For the text-containing cell, return its midpoint in [X, Y] coordinate format. 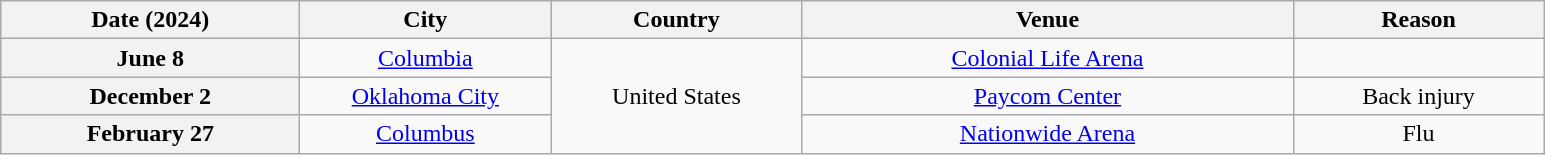
Reason [1418, 20]
Country [676, 20]
Oklahoma City [426, 96]
Back injury [1418, 96]
Nationwide Arena [1048, 134]
Paycom Center [1048, 96]
February 27 [150, 134]
Flu [1418, 134]
Columbus [426, 134]
Columbia [426, 58]
City [426, 20]
Date (2024) [150, 20]
Venue [1048, 20]
United States [676, 96]
June 8 [150, 58]
Colonial Life Arena [1048, 58]
December 2 [150, 96]
